Pinpoint the cell where the given text exists, returning its [x, y] midpoint coordinate. 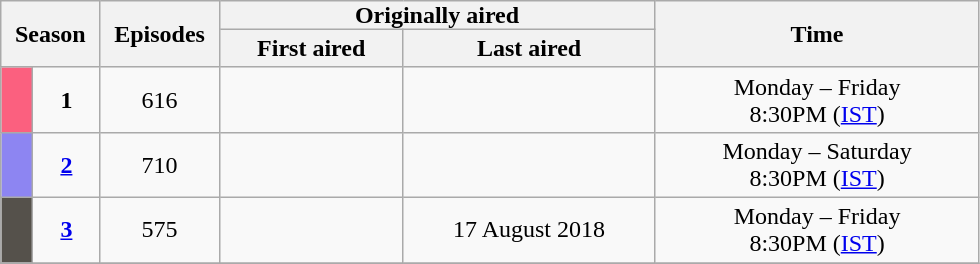
First aired [311, 48]
2 [66, 164]
Last aired [529, 48]
575 [160, 230]
Time [817, 34]
3 [66, 230]
17 August 2018 [529, 230]
1 [66, 100]
Originally aired [437, 15]
616 [160, 100]
Episodes [160, 34]
710 [160, 164]
Season [50, 34]
Monday – Saturday 8:30PM (IST) [817, 164]
